Find where the given text appears and provide that cell's center as (x, y) coordinate. 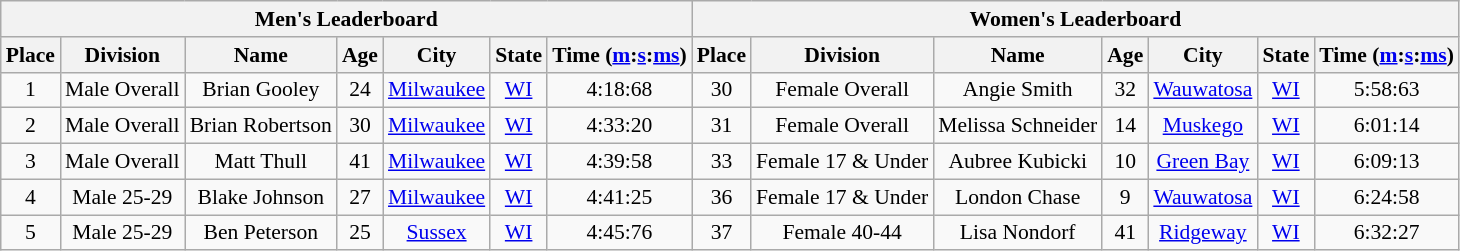
4:39:58 (620, 162)
4:45:76 (620, 233)
Melissa Schneider (1018, 126)
27 (360, 197)
32 (1125, 90)
6:09:13 (1386, 162)
36 (722, 197)
25 (360, 233)
Aubree Kubicki (1018, 162)
6:32:27 (1386, 233)
Green Bay (1202, 162)
1 (30, 90)
6:01:14 (1386, 126)
37 (722, 233)
Sussex (436, 233)
4:41:25 (620, 197)
Muskego (1202, 126)
Men's Leaderboard (346, 19)
Female 40-44 (842, 233)
Women's Leaderboard (1076, 19)
4 (30, 197)
10 (1125, 162)
Brian Gooley (261, 90)
5:58:63 (1386, 90)
6:24:58 (1386, 197)
London Chase (1018, 197)
Matt Thull (261, 162)
14 (1125, 126)
Blake Johnson (261, 197)
Ben Peterson (261, 233)
4:18:68 (620, 90)
33 (722, 162)
Lisa Nondorf (1018, 233)
24 (360, 90)
4:33:20 (620, 126)
Brian Robertson (261, 126)
Ridgeway (1202, 233)
Angie Smith (1018, 90)
31 (722, 126)
2 (30, 126)
9 (1125, 197)
5 (30, 233)
3 (30, 162)
